From the cell containing the given text, extract its center point as (X, Y) coordinate. 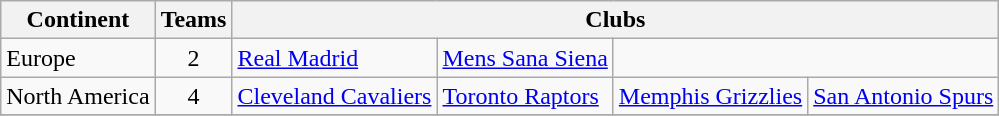
Clubs (616, 20)
Cleveland Cavaliers (334, 96)
Europe (78, 58)
Continent (78, 20)
North America (78, 96)
Toronto Raptors (525, 96)
Teams (194, 20)
4 (194, 96)
Mens Sana Siena (525, 58)
Memphis Grizzlies (710, 96)
San Antonio Spurs (904, 96)
Real Madrid (334, 58)
2 (194, 58)
